From the cell containing the given text, extract its center point as [X, Y] coordinate. 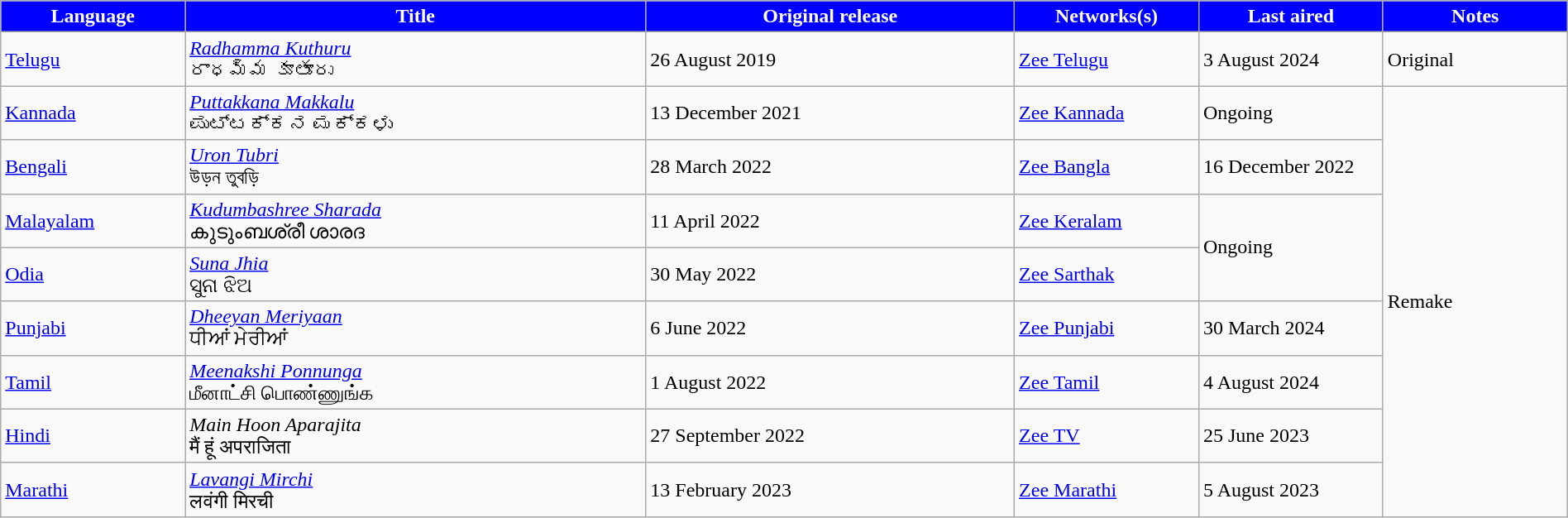
28 March 2022 [830, 167]
Bengali [93, 167]
Suna Jhia ସୁନା ଝିଅ [415, 275]
Telugu [93, 60]
3 August 2024 [1290, 60]
Main Hoon Aparajita मैं हूं अपराजिता [415, 435]
Lavangi Mirchi लवंगी मिरची [415, 490]
Language [93, 17]
Title [415, 17]
Notes [1475, 17]
Marathi [93, 490]
Zee Marathi [1107, 490]
Hindi [93, 435]
Kudumbashree Sharada കുടുംബശ്രീ ശാരദ [415, 220]
Original release [830, 17]
Zee Tamil [1107, 382]
26 August 2019 [830, 60]
4 August 2024 [1290, 382]
13 December 2021 [830, 113]
Last aired [1290, 17]
16 December 2022 [1290, 167]
Odia [93, 275]
11 April 2022 [830, 220]
Zee Sarthak [1107, 275]
Networks(s) [1107, 17]
Meenakshi Ponnunga மீனாட்சி பொண்ணுங்க [415, 382]
Zee Bangla [1107, 167]
Malayalam [93, 220]
6 June 2022 [830, 328]
Original [1475, 60]
30 March 2024 [1290, 328]
Dheeyan Meriyaan ਧੀਆਂ ਮੇਰੀਆਂ [415, 328]
27 September 2022 [830, 435]
25 June 2023 [1290, 435]
Remake [1475, 301]
Puttakkana Makkalu ಪುಟ್ಟಕ್ಕನ ಮಕ್ಕಳು [415, 113]
Tamil [93, 382]
Zee Keralam [1107, 220]
Zee TV [1107, 435]
Punjabi [93, 328]
5 August 2023 [1290, 490]
Zee Punjabi [1107, 328]
Zee Kannada [1107, 113]
1 August 2022 [830, 382]
Uron Tubri উড়ন তুবড়ি [415, 167]
30 May 2022 [830, 275]
Kannada [93, 113]
Zee Telugu [1107, 60]
13 February 2023 [830, 490]
Radhamma Kuthuru రాధమ్మ కూతూరు [415, 60]
